Determine the [x, y] coordinate at the center of the cell enclosing the given text.  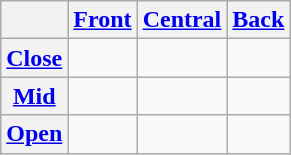
Back [258, 20]
Central [182, 20]
Mid [34, 96]
Front [102, 20]
Close [34, 58]
Open [34, 134]
